From the cell containing the given text, extract its center point as [x, y] coordinate. 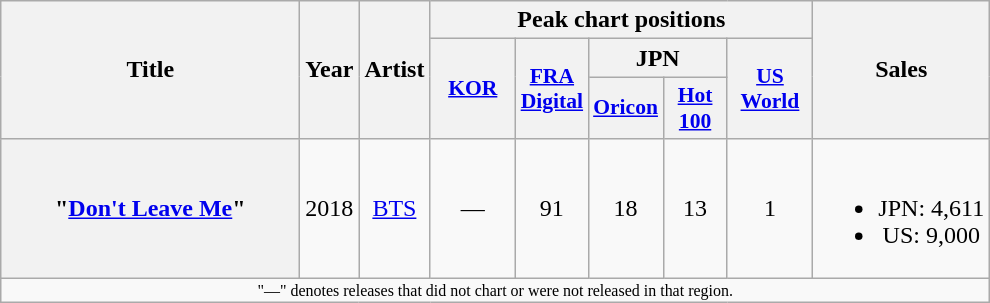
KOR [473, 88]
JPN [658, 58]
18 [626, 208]
1 [770, 208]
Title [150, 70]
"Don't Leave Me" [150, 208]
— [473, 208]
FRA Digital [552, 88]
13 [695, 208]
US World [770, 88]
JPN: 4,611US: 9,000 [902, 208]
2018 [330, 208]
"—" denotes releases that did not chart or were not released in that region. [496, 290]
BTS [394, 208]
Hot 100 [695, 108]
Sales [902, 70]
Year [330, 70]
Peak chart positions [622, 20]
Oricon [626, 108]
Artist [394, 70]
91 [552, 208]
